Locate the cell with the specified text and output its (x, y) center coordinate. 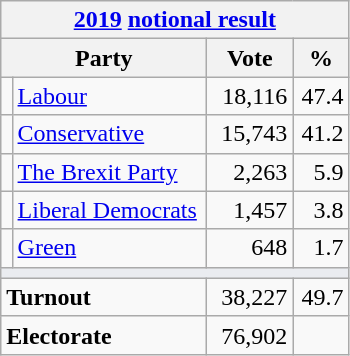
1.7 (321, 248)
2019 notional result (175, 20)
2,263 (250, 172)
38,227 (250, 297)
Party (104, 58)
Liberal Democrats (110, 210)
15,743 (250, 134)
47.4 (321, 96)
Conservative (110, 134)
76,902 (250, 335)
648 (250, 248)
41.2 (321, 134)
% (321, 58)
5.9 (321, 172)
1,457 (250, 210)
18,116 (250, 96)
Green (110, 248)
Vote (250, 58)
49.7 (321, 297)
Labour (110, 96)
3.8 (321, 210)
The Brexit Party (110, 172)
Electorate (104, 335)
Turnout (104, 297)
